Search for the cell housing the specified text and yield its (x, y) center coordinate. 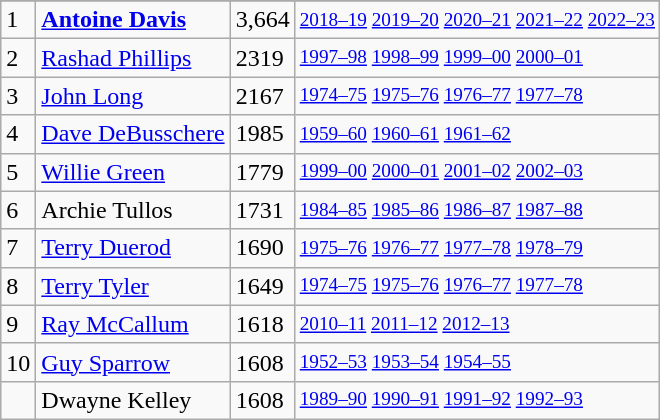
1989–90 1990–91 1991–92 1992–93 (477, 400)
Willie Green (133, 172)
1999–00 2000–01 2001–02 2002–03 (477, 172)
1731 (262, 210)
1779 (262, 172)
2 (18, 58)
1985 (262, 134)
2018–19 2019–20 2020–21 2021–22 2022–23 (477, 20)
9 (18, 324)
3,664 (262, 20)
2319 (262, 58)
Rashad Phillips (133, 58)
4 (18, 134)
7 (18, 248)
8 (18, 286)
Terry Tyler (133, 286)
Guy Sparrow (133, 362)
Dave DeBusschere (133, 134)
6 (18, 210)
Archie Tullos (133, 210)
1618 (262, 324)
Terry Duerod (133, 248)
1959–60 1960–61 1961–62 (477, 134)
1690 (262, 248)
Ray McCallum (133, 324)
1997–98 1998–99 1999–00 2000–01 (477, 58)
1 (18, 20)
1984–85 1985–86 1986–87 1987–88 (477, 210)
5 (18, 172)
Antoine Davis (133, 20)
3 (18, 96)
1649 (262, 286)
1975–76 1976–77 1977–78 1978–79 (477, 248)
1952–53 1953–54 1954–55 (477, 362)
Dwayne Kelley (133, 400)
John Long (133, 96)
10 (18, 362)
2167 (262, 96)
2010–11 2011–12 2012–13 (477, 324)
